Return [X, Y] of the center of cell containing provided text 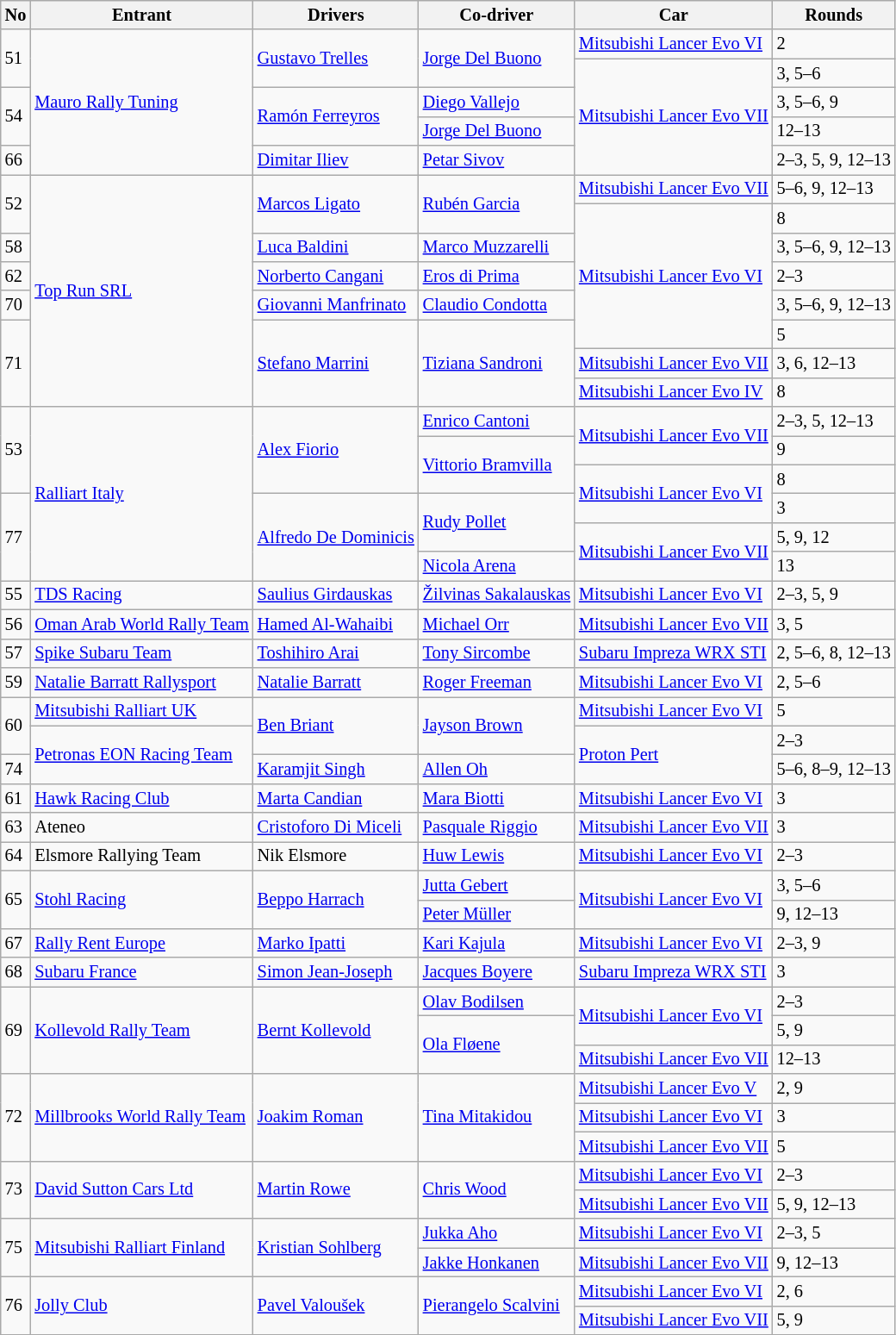
5–6, 9, 12–13 [834, 189]
Nicola Arena [496, 566]
3, 6, 12–13 [834, 363]
5, 9, 12–13 [834, 1204]
Tina Mitakidou [496, 1117]
66 [16, 160]
Enrico Cantoni [496, 421]
54 [16, 115]
13 [834, 566]
Marcos Ligato [336, 203]
Simon Jean-Joseph [336, 972]
Nik Elsmore [336, 856]
55 [16, 595]
69 [16, 1031]
2–3, 5 [834, 1233]
Jayson Brown [496, 726]
Mauro Rally Tuning [141, 102]
Top Run SRL [141, 290]
64 [16, 856]
Claudio Condotta [496, 305]
Vittorio Bramvilla [496, 464]
Marko Ipatti [336, 943]
Subaru France [141, 972]
Millbrooks World Rally Team [141, 1117]
No [16, 15]
59 [16, 682]
Jukka Aho [496, 1233]
Ola Fløene [496, 1045]
68 [16, 972]
Huw Lewis [496, 856]
Proton Pert [674, 755]
Stefano Marrini [336, 364]
2–3, 5, 12–13 [834, 421]
Kari Kajula [496, 943]
Mara Biotti [496, 798]
56 [16, 624]
71 [16, 364]
58 [16, 247]
Mitsubishi Lancer Evo IV [674, 392]
3, 5 [834, 624]
Eros di Prima [496, 276]
53 [16, 450]
Peter Müller [496, 914]
Giovanni Manfrinato [336, 305]
Tony Sircombe [496, 653]
Luca Baldini [336, 247]
Rubén Garcia [496, 203]
Pasquale Riggio [496, 827]
3, 5–6, 9 [834, 102]
Chris Wood [496, 1189]
Stohl Racing [141, 900]
73 [16, 1189]
51 [16, 59]
57 [16, 653]
5–6, 8–9, 12–13 [834, 769]
Natalie Barratt Rallysport [141, 682]
Beppo Harrach [336, 900]
Natalie Barratt [336, 682]
2, 5–6, 8, 12–13 [834, 653]
Co-driver [496, 15]
Marta Candian [336, 798]
Allen Oh [496, 769]
Kristian Sohlberg [336, 1248]
Joakim Roman [336, 1117]
Car [674, 15]
Toshihiro Arai [336, 653]
67 [16, 943]
Jacques Boyere [496, 972]
76 [16, 1305]
2 [834, 44]
Marco Muzzarelli [496, 247]
Drivers [336, 15]
Ateneo [141, 827]
Saulius Girdauskas [336, 595]
Petronas EON Racing Team [141, 755]
Rudy Pollet [496, 522]
Spike Subaru Team [141, 653]
70 [16, 305]
TDS Racing [141, 595]
Tiziana Sandroni [496, 364]
Žilvinas Sakalauskas [496, 595]
Entrant [141, 15]
2–3, 5, 9, 12–13 [834, 160]
Olav Bodilsen [496, 1001]
77 [16, 536]
2, 6 [834, 1291]
Mitsubishi Lancer Evo V [674, 1089]
Hawk Racing Club [141, 798]
Cristoforo Di Miceli [336, 827]
Ramón Ferreyros [336, 115]
60 [16, 726]
Gustavo Trelles [336, 59]
Jakke Honkanen [496, 1263]
Hamed Al-Wahaibi [336, 624]
75 [16, 1248]
Dimitar Iliev [336, 160]
2, 9 [834, 1089]
Pavel Valoušek [336, 1305]
9 [834, 450]
63 [16, 827]
65 [16, 900]
5, 9, 12 [834, 537]
Oman Arab World Rally Team [141, 624]
Norberto Cangani [336, 276]
61 [16, 798]
2–3, 9 [834, 943]
Martin Rowe [336, 1189]
David Sutton Cars Ltd [141, 1189]
Bernt Kollevold [336, 1031]
Michael Orr [496, 624]
Alex Fiorio [336, 450]
Diego Vallejo [496, 102]
62 [16, 276]
52 [16, 203]
Mitsubishi Ralliart Finland [141, 1248]
Ralliart Italy [141, 494]
Karamjit Singh [336, 769]
72 [16, 1117]
Rally Rent Europe [141, 943]
Jolly Club [141, 1305]
2–3, 5, 9 [834, 595]
Alfredo De Dominicis [336, 536]
74 [16, 769]
Mitsubishi Ralliart UK [141, 711]
2, 5–6 [834, 682]
Pierangelo Scalvini [496, 1305]
Ben Briant [336, 726]
Roger Freeman [496, 682]
Petar Sivov [496, 160]
Rounds [834, 15]
Jutta Gebert [496, 885]
Elsmore Rallying Team [141, 856]
Kollevold Rally Team [141, 1031]
